Output the (x, y) coordinate of the center of the cell containing the given text.  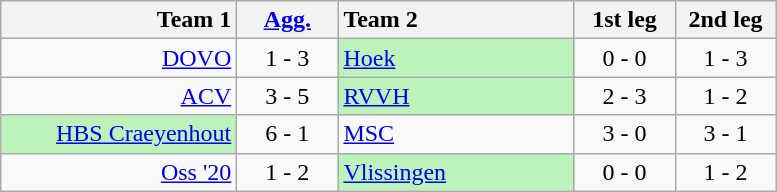
3 - 0 (624, 134)
RVVH (456, 96)
HBS Craeyenhout (119, 134)
MSC (456, 134)
Team 1 (119, 20)
1st leg (624, 20)
Vlissingen (456, 172)
3 - 5 (288, 96)
3 - 1 (726, 134)
Team 2 (456, 20)
Agg. (288, 20)
2nd leg (726, 20)
6 - 1 (288, 134)
DOVO (119, 58)
2 - 3 (624, 96)
Oss '20 (119, 172)
ACV (119, 96)
Hoek (456, 58)
